For the text-containing cell, return its midpoint in (X, Y) coordinate format. 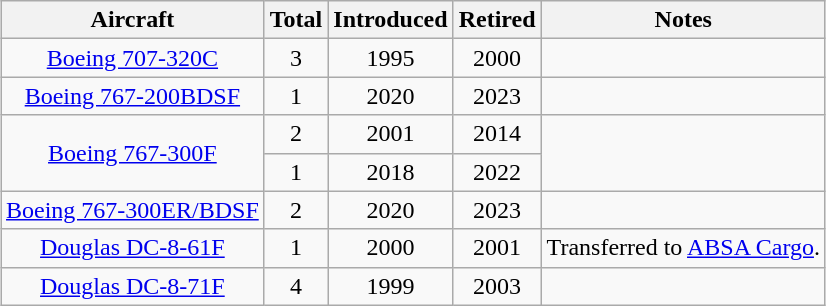
Boeing 767-300ER/BDSF (132, 210)
Retired (497, 20)
Boeing 707-320C (132, 58)
Total (296, 20)
Notes (683, 20)
Transferred to ABSA Cargo. (683, 248)
Boeing 767-200BDSF (132, 96)
4 (296, 286)
2014 (497, 134)
1995 (390, 58)
Douglas DC-8-71F (132, 286)
2022 (497, 172)
Introduced (390, 20)
Douglas DC-8-61F (132, 248)
Boeing 767-300F (132, 153)
1999 (390, 286)
Aircraft (132, 20)
2018 (390, 172)
2003 (497, 286)
3 (296, 58)
